Determine the (X, Y) coordinate at the center of the cell enclosing the given text.  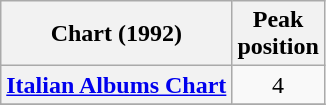
Italian Albums Chart (116, 85)
4 (278, 85)
Peakposition (278, 34)
Chart (1992) (116, 34)
